Determine the (X, Y) coordinate at the center of the cell enclosing the given text.  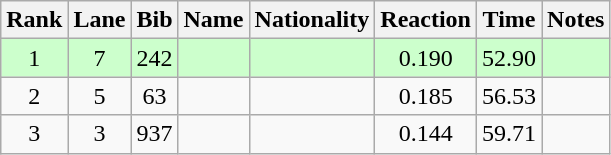
937 (154, 134)
Reaction (426, 20)
0.144 (426, 134)
2 (34, 96)
0.185 (426, 96)
Time (510, 20)
Lane (100, 20)
Bib (154, 20)
0.190 (426, 58)
Nationality (312, 20)
1 (34, 58)
59.71 (510, 134)
Rank (34, 20)
63 (154, 96)
7 (100, 58)
5 (100, 96)
242 (154, 58)
52.90 (510, 58)
Name (214, 20)
Notes (576, 20)
56.53 (510, 96)
